Identify which cell holds the provided text, then report its (X, Y) central coordinate. 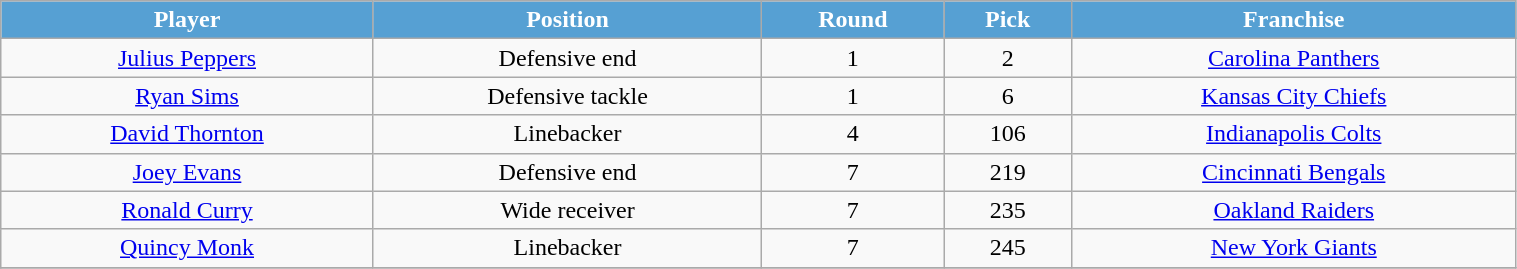
Defensive tackle (568, 96)
Kansas City Chiefs (1294, 96)
Ryan Sims (188, 96)
Player (188, 20)
Carolina Panthers (1294, 58)
David Thornton (188, 134)
Oakland Raiders (1294, 210)
Julius Peppers (188, 58)
106 (1008, 134)
Indianapolis Colts (1294, 134)
Position (568, 20)
Joey Evans (188, 172)
Ronald Curry (188, 210)
Round (853, 20)
4 (853, 134)
Wide receiver (568, 210)
235 (1008, 210)
Franchise (1294, 20)
New York Giants (1294, 248)
6 (1008, 96)
Quincy Monk (188, 248)
245 (1008, 248)
Cincinnati Bengals (1294, 172)
219 (1008, 172)
Pick (1008, 20)
2 (1008, 58)
